Capture the cell that displays the provided text and extract its (x, y) central coordinate. 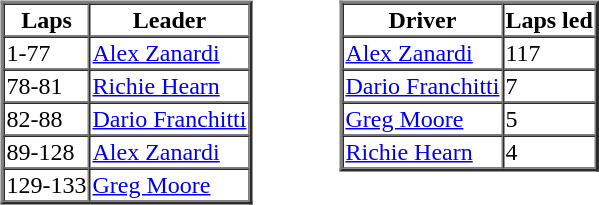
82-88 (47, 118)
117 (548, 52)
1-77 (47, 52)
Laps led (548, 20)
Leader (169, 20)
Laps (47, 20)
78-81 (47, 86)
129-133 (47, 184)
5 (548, 118)
Driver (422, 20)
7 (548, 86)
4 (548, 152)
89-128 (47, 152)
